Return the [X, Y] coordinate for the center point of the cell that contains the specified text.  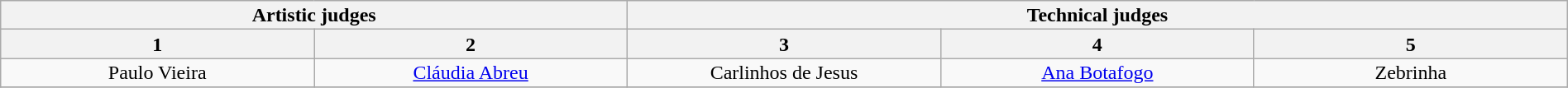
Cláudia Abreu [471, 72]
2 [471, 44]
1 [157, 44]
Ana Botafogo [1097, 72]
Artistic judges [314, 15]
Carlinhos de Jesus [784, 72]
4 [1097, 44]
3 [784, 44]
Technical judges [1098, 15]
Zebrinha [1411, 72]
5 [1411, 44]
Paulo Vieira [157, 72]
